Determine the [x, y] coordinate at the center of the cell enclosing the given text.  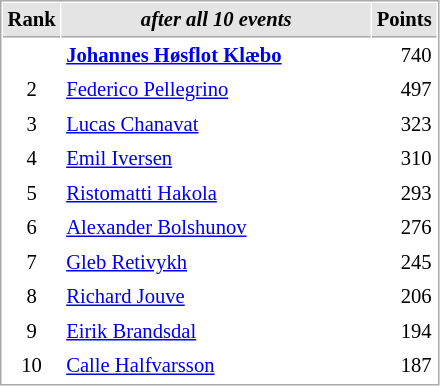
Alexander Bolshunov [216, 228]
2 [32, 90]
310 [404, 158]
Johannes Høsflot Klæbo [216, 56]
10 [32, 366]
4 [32, 158]
7 [32, 262]
Ristomatti Hakola [216, 194]
276 [404, 228]
293 [404, 194]
497 [404, 90]
after all 10 events [216, 20]
206 [404, 296]
Eirik Brandsdal [216, 332]
Rank [32, 20]
Points [404, 20]
3 [32, 124]
194 [404, 332]
5 [32, 194]
740 [404, 56]
187 [404, 366]
Richard Jouve [216, 296]
9 [32, 332]
323 [404, 124]
Calle Halfvarsson [216, 366]
Gleb Retivykh [216, 262]
8 [32, 296]
6 [32, 228]
Federico Pellegrino [216, 90]
Emil Iversen [216, 158]
245 [404, 262]
Lucas Chanavat [216, 124]
